Output the [x, y] coordinate of the center of the cell containing the given text.  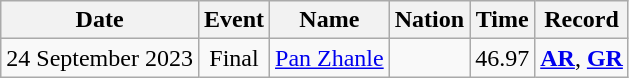
AR, GR [582, 58]
46.97 [502, 58]
Name [330, 20]
Date [100, 20]
Time [502, 20]
24 September 2023 [100, 58]
Final [234, 58]
Event [234, 20]
Pan Zhanle [330, 58]
Nation [429, 20]
Record [582, 20]
